Pinpoint the cell where the given text exists, returning its (X, Y) midpoint coordinate. 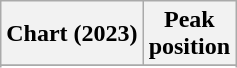
Peak position (189, 34)
Chart (2023) (72, 34)
